For the text-containing cell, return its midpoint in [x, y] coordinate format. 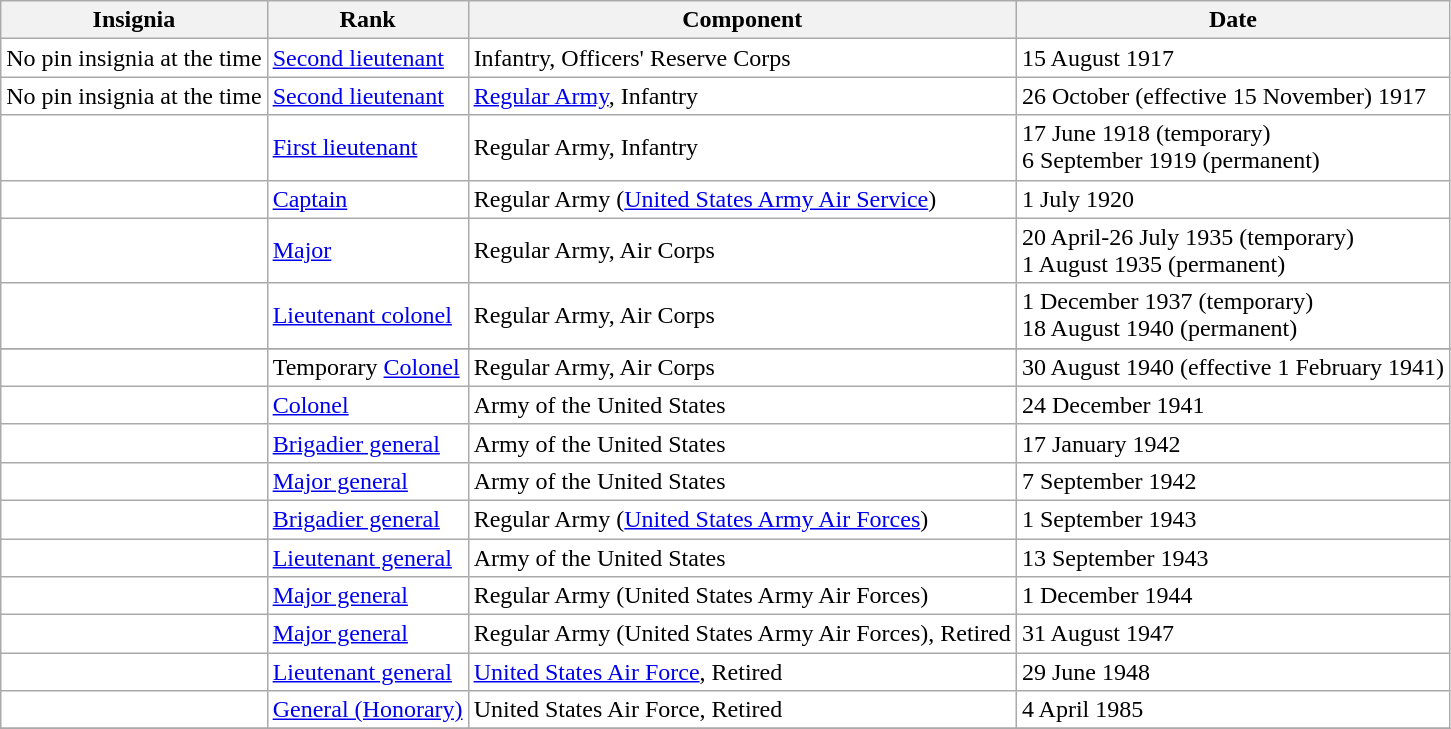
24 December 1941 [1232, 405]
Temporary Colonel [368, 367]
Major [368, 250]
Regular Army (United States Army Air Service) [742, 199]
29 June 1948 [1232, 672]
Rank [368, 20]
1 December 1937 (temporary)18 August 1940 (permanent) [1232, 316]
Captain [368, 199]
Component [742, 20]
17 June 1918 (temporary)6 September 1919 (permanent) [1232, 148]
4 April 1985 [1232, 710]
20 April-26 July 1935 (temporary)1 August 1935 (permanent) [1232, 250]
17 January 1942 [1232, 443]
1 September 1943 [1232, 519]
7 September 1942 [1232, 481]
Infantry, Officers' Reserve Corps [742, 58]
15 August 1917 [1232, 58]
1 December 1944 [1232, 596]
General (Honorary) [368, 710]
1 July 1920 [1232, 199]
26 October (effective 15 November) 1917 [1232, 96]
Date [1232, 20]
Lieutenant colonel [368, 316]
First lieutenant [368, 148]
13 September 1943 [1232, 557]
Regular Army (United States Army Air Forces), Retired [742, 634]
Colonel [368, 405]
Insignia [134, 20]
30 August 1940 (effective 1 February 1941) [1232, 367]
31 August 1947 [1232, 634]
